Search for the cell housing the specified text and yield its (x, y) center coordinate. 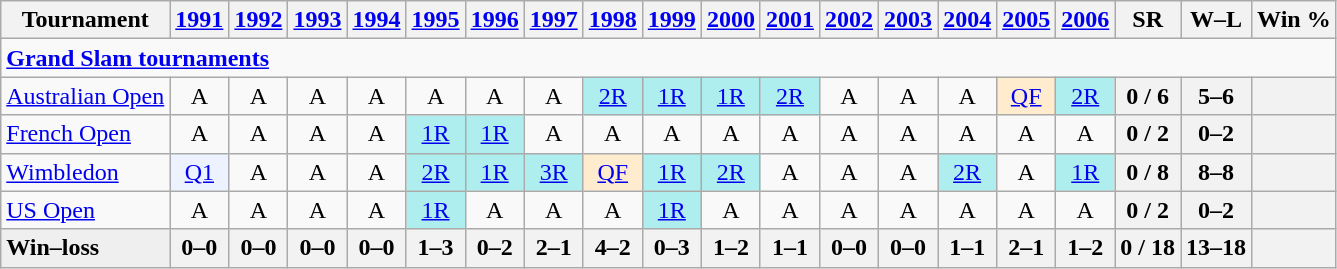
1995 (436, 20)
US Open (86, 210)
1996 (494, 20)
4–2 (612, 248)
1–3 (436, 248)
1994 (376, 20)
Q1 (200, 172)
Australian Open (86, 96)
1991 (200, 20)
3R (554, 172)
2006 (1086, 20)
Wimbledon (86, 172)
0–3 (672, 248)
1998 (612, 20)
0 / 18 (1148, 248)
0 / 6 (1148, 96)
Tournament (86, 20)
2005 (1026, 20)
1992 (258, 20)
1999 (672, 20)
Win % (1294, 20)
W–L (1216, 20)
8–8 (1216, 172)
2002 (848, 20)
2001 (790, 20)
French Open (86, 134)
13–18 (1216, 248)
2000 (730, 20)
0 / 8 (1148, 172)
2004 (968, 20)
SR (1148, 20)
Win–loss (86, 248)
5–6 (1216, 96)
Grand Slam tournaments (668, 58)
1997 (554, 20)
1993 (318, 20)
2003 (908, 20)
